For the text-containing cell, return its midpoint in (x, y) coordinate format. 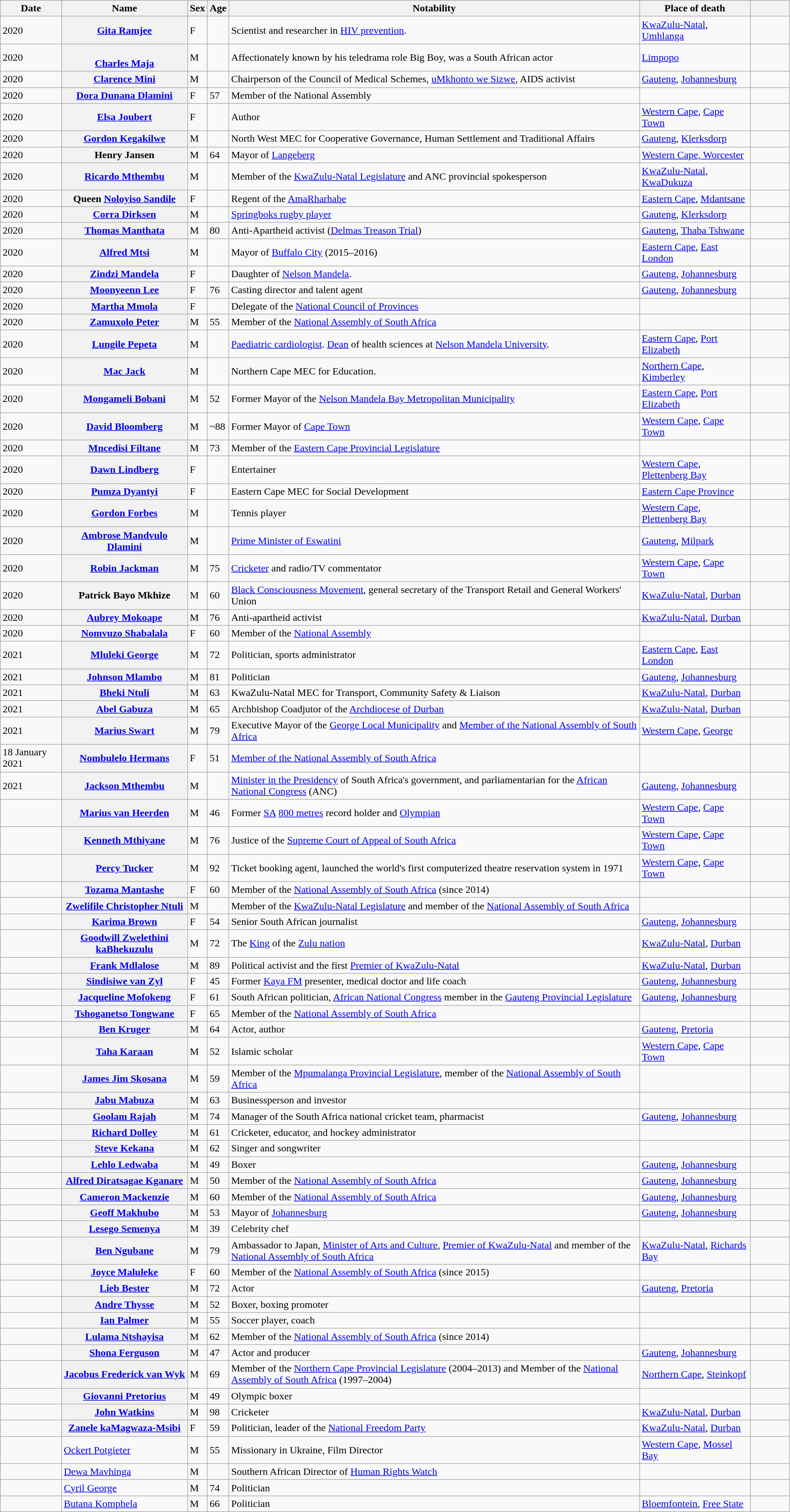
Actor and producer (434, 1353)
Cricketer and radio/TV commentator (434, 568)
Member of the National Assembly of South Africa (since 2015) (434, 1272)
Ambassador to Japan, Minister of Arts and Culture, Premier of KwaZulu-Natal and member of the National Assembly of South Africa (434, 1250)
Northern Cape MEC for Education. (434, 371)
KwaZulu-Natal, Umhlanga (695, 30)
Western Cape, Worcester (695, 155)
98 (218, 1412)
73 (218, 448)
Lungile Pepeta (124, 344)
Missionary in Ukraine, Film Director (434, 1450)
Mayor of Buffalo City (2015–2016) (434, 252)
Corra Dirksen (124, 214)
Black Consciousness Movement, general secretary of the Transport Retail and General Workers' Union (434, 596)
66 (218, 1504)
Daughter of Nelson Mandela. (434, 274)
Former SA 800 metres record holder and Olympian (434, 813)
46 (218, 813)
Regent of the AmaRharhabe (434, 198)
Gauteng, Thaba Tshwane (695, 230)
Alfred Diratsagae Kganare (124, 1180)
Clarence Mini (124, 79)
Jacobus Frederick van Wyk (124, 1374)
Frank Mdlalose (124, 965)
Casting director and talent agent (434, 290)
Former Kaya FM presenter, medical doctor and life coach (434, 981)
Jabu Mabuza (124, 1100)
69 (218, 1374)
Mayor of Johannesburg (434, 1213)
Ben Ngubane (124, 1250)
Member of the Mpumalanga Provincial Legislature, member of the National Assembly of South Africa (434, 1079)
Pumza Dyantyi (124, 491)
Zamuxolo Peter (124, 322)
Ticket booking agent, launched the world's first computerized theatre reservation system in 1971 (434, 868)
Singer and songwriter (434, 1148)
Aubrey Mokoape (124, 617)
Celebrity chef (434, 1229)
Chairperson of the Council of Medical Schemes, uMkhonto we Sizwe, AIDS activist (434, 79)
Name (124, 8)
KwaZulu-Natal MEC for Transport, Community Safety & Liaison (434, 693)
David Bloomberg (124, 426)
Manager of the South Africa national cricket team, pharmacist (434, 1116)
Date (31, 8)
Anti-Apartheid activist (Delmas Treason Trial) (434, 230)
Dora Dunana Dlamini (124, 95)
47 (218, 1353)
Businessperson and investor (434, 1100)
Politician, leader of the National Freedom Party (434, 1428)
Jacqueline Mofokeng (124, 997)
Lehlo Ledwaba (124, 1164)
Taha Karaan (124, 1051)
80 (218, 230)
Ricardo Mthembu (124, 176)
53 (218, 1213)
Eastern Cape, Mdantsane (695, 198)
Prime Minister of Eswatini (434, 541)
Limpopo (695, 57)
Dewa Mavhinga (124, 1472)
Member of the Northern Cape Provincial Legislature (2004–2013) and Member of the National Assembly of South Africa (1997–2004) (434, 1374)
Zwelifile Christopher Ntuli (124, 906)
Gordon Forbes (124, 513)
Butana Komphela (124, 1504)
Political activist and the first Premier of KwaZulu-Natal (434, 965)
Actor (434, 1288)
KwaZulu-Natal, KwaDukuza (695, 176)
Tshoganetso Tongwane (124, 1013)
Place of death (695, 8)
39 (218, 1229)
Bheki Ntuli (124, 693)
Olympic boxer (434, 1396)
Member of the KwaZulu-Natal Legislature and ANC provincial spokesperson (434, 176)
Sindisiwe van Zyl (124, 981)
Former Mayor of Cape Town (434, 426)
Boxer, boxing promoter (434, 1304)
Justice of the Supreme Court of Appeal of South Africa (434, 840)
Soccer player, coach (434, 1321)
Geoff Makhubo (124, 1213)
Marius Swart (124, 730)
Ian Palmer (124, 1321)
Goolam Rajah (124, 1116)
Sex (197, 8)
Islamic scholar (434, 1051)
Eastern Cape MEC for Social Development (434, 491)
Northern Cape, Kimberley (695, 371)
Kenneth Mthiyane (124, 840)
Springboks rugby player (434, 214)
18 January 2021 (31, 758)
Elsa Joubert (124, 117)
Delegate of the National Council of Provinces (434, 306)
Robin Jackman (124, 568)
Actor, author (434, 1030)
Martha Mmola (124, 306)
Thomas Manthata (124, 230)
KwaZulu-Natal, Richards Bay (695, 1250)
Zanele kaMagwaza-Msibi (124, 1428)
Former Mayor of the Nelson Mandela Bay Metropolitan Municipality (434, 399)
Entertainer (434, 470)
Senior South African journalist (434, 922)
54 (218, 922)
92 (218, 868)
Ockert Potgieter (124, 1450)
Lulama Ntshayisa (124, 1337)
Alfred Mtsi (124, 252)
Member of the Eastern Cape Provincial Legislature (434, 448)
Member of the KwaZulu-Natal Legislature and member of the National Assembly of South Africa (434, 906)
Cyril George (124, 1488)
Cricketer (434, 1412)
Paediatric cardiologist. Dean of health sciences at Nelson Mandela University. (434, 344)
Queen Noloyiso Sandile (124, 198)
51 (218, 758)
Karima Brown (124, 922)
Author (434, 117)
Gita Ramjee (124, 30)
Minister in the Presidency of South Africa's government, and parliamentarian for the African National Congress (ANC) (434, 785)
Tennis player (434, 513)
Giovanni Pretorius (124, 1396)
Southern African Director of Human Rights Watch (434, 1472)
Mac Jack (124, 371)
Politician, sports administrator (434, 655)
Eastern Cape Province (695, 491)
Nomvuzo Shabalala (124, 633)
Scientist and researcher in HIV prevention. (434, 30)
Cricketer, educator, and hockey administrator (434, 1132)
Goodwill Zwelethini kaBhekuzulu (124, 943)
Patrick Bayo Mkhize (124, 596)
Shona Ferguson (124, 1353)
Tozama Mantashe (124, 889)
89 (218, 965)
Mongameli Bobani (124, 399)
South African politician, African National Congress member in the Gauteng Provincial Legislature (434, 997)
Affectionately known by his teledrama role Big Boy, was a South African actor (434, 57)
Joyce Maluleke (124, 1272)
The King of the Zulu nation (434, 943)
Henry Jansen (124, 155)
Lesego Semenya (124, 1229)
Ben Kruger (124, 1030)
Cameron Mackenzie (124, 1197)
Gauteng, Milpark (695, 541)
57 (218, 95)
81 (218, 677)
Western Cape, George (695, 730)
Bloemfontein, Free State (695, 1504)
~88 (218, 426)
Charles Maja (124, 57)
Notability (434, 8)
Archbishop Coadjutor of the Archdiocese of Durban (434, 709)
Executive Mayor of the George Local Municipality and Member of the National Assembly of South Africa (434, 730)
Johnson Mlambo (124, 677)
Moonyeenn Lee (124, 290)
Richard Dolley (124, 1132)
Mncedisi Filtane (124, 448)
Percy Tucker (124, 868)
45 (218, 981)
Ambrose Mandvulo Dlamini (124, 541)
Western Cape, Mossel Bay (695, 1450)
John Watkins (124, 1412)
75 (218, 568)
Mluleki George (124, 655)
Zindzi Mandela (124, 274)
Mayor of Langeberg (434, 155)
Northern Cape, Steinkopf (695, 1374)
50 (218, 1180)
Nombulelo Hermans (124, 758)
Marius van Heerden (124, 813)
Boxer (434, 1164)
Lieb Bester (124, 1288)
North West MEC for Cooperative Governance, Human Settlement and Traditional Affairs (434, 139)
Age (218, 8)
Dawn Lindberg (124, 470)
Steve Kekana (124, 1148)
Gordon Kegakilwe (124, 139)
James Jim Skosana (124, 1079)
Abel Gabuza (124, 709)
Andre Thysse (124, 1304)
Anti-apartheid activist (434, 617)
Jackson Mthembu (124, 785)
